Determine the (X, Y) coordinate at the center of the cell enclosing the given text.  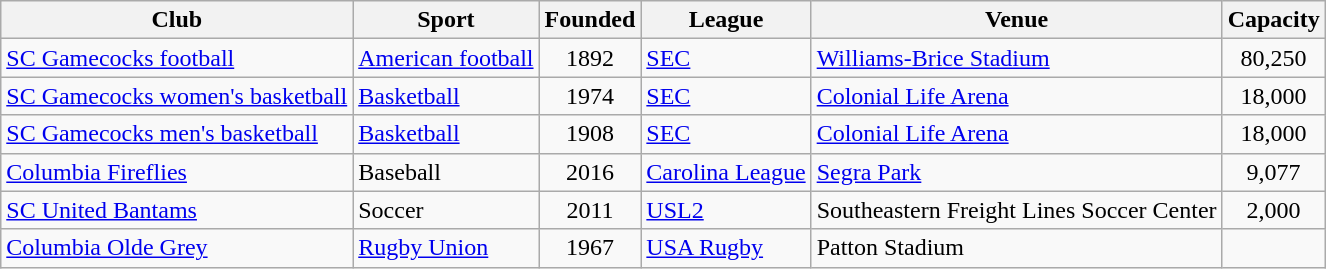
SC Gamecocks women's basketball (177, 96)
Southeastern Freight Lines Soccer Center (1016, 210)
2011 (590, 210)
Club (177, 20)
1908 (590, 134)
1967 (590, 248)
Capacity (1274, 20)
2,000 (1274, 210)
SC United Bantams (177, 210)
2016 (590, 172)
USA Rugby (726, 248)
Segra Park (1016, 172)
Founded (590, 20)
Columbia Fireflies (177, 172)
Soccer (446, 210)
1892 (590, 58)
Venue (1016, 20)
9,077 (1274, 172)
Rugby Union (446, 248)
1974 (590, 96)
80,250 (1274, 58)
SC Gamecocks football (177, 58)
Patton Stadium (1016, 248)
League (726, 20)
American football (446, 58)
Baseball (446, 172)
SC Gamecocks men's basketball (177, 134)
USL2 (726, 210)
Sport (446, 20)
Columbia Olde Grey (177, 248)
Carolina League (726, 172)
Williams-Brice Stadium (1016, 58)
